Output the [X, Y] coordinate of the center of the cell containing the given text.  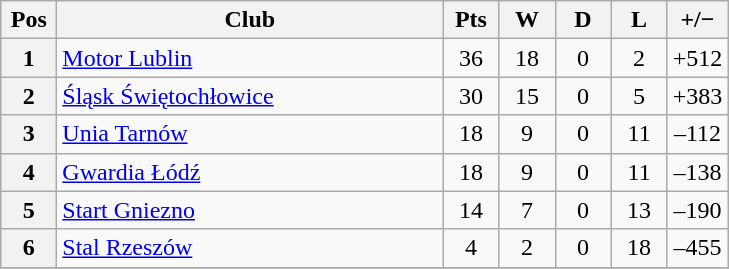
3 [29, 134]
+512 [698, 58]
W [527, 20]
Stal Rzeszów [250, 248]
–112 [698, 134]
+383 [698, 96]
–455 [698, 248]
30 [471, 96]
13 [639, 210]
6 [29, 248]
1 [29, 58]
Start Gniezno [250, 210]
–190 [698, 210]
7 [527, 210]
Pos [29, 20]
Śląsk Świętochłowice [250, 96]
Unia Tarnów [250, 134]
15 [527, 96]
Gwardia Łódź [250, 172]
14 [471, 210]
D [583, 20]
Club [250, 20]
36 [471, 58]
+/− [698, 20]
L [639, 20]
–138 [698, 172]
Pts [471, 20]
Motor Lublin [250, 58]
